Determine the [x, y] coordinate at the center of the cell enclosing the given text.  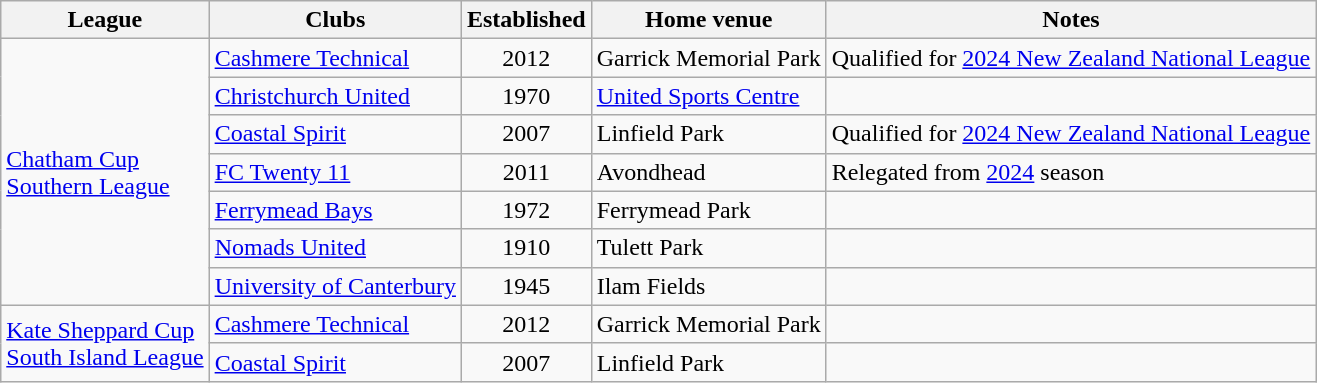
Nomads United [335, 248]
Relegated from 2024 season [1071, 172]
Kate Sheppard CupSouth Island League [105, 343]
Notes [1071, 20]
Ilam Fields [708, 286]
Christchurch United [335, 96]
League [105, 20]
Tulett Park [708, 248]
Ferrymead Park [708, 210]
Avondhead [708, 172]
1972 [526, 210]
1945 [526, 286]
Chatham CupSouthern League [105, 172]
FC Twenty 11 [335, 172]
1910 [526, 248]
1970 [526, 96]
Ferrymead Bays [335, 210]
Clubs [335, 20]
Home venue [708, 20]
United Sports Centre [708, 96]
University of Canterbury [335, 286]
Established [526, 20]
2011 [526, 172]
